Scan for the cell matching the given text and deliver its (x, y) coordinate at center. 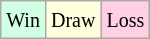
Win (24, 20)
Draw (72, 20)
Loss (126, 20)
